Return (X, Y) of the center of cell containing provided text 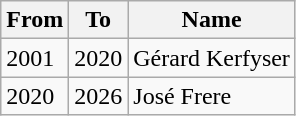
2001 (35, 58)
Name (212, 20)
From (35, 20)
2026 (98, 96)
José Frere (212, 96)
To (98, 20)
Gérard Kerfyser (212, 58)
